For the text-containing cell, return its midpoint in [X, Y] coordinate format. 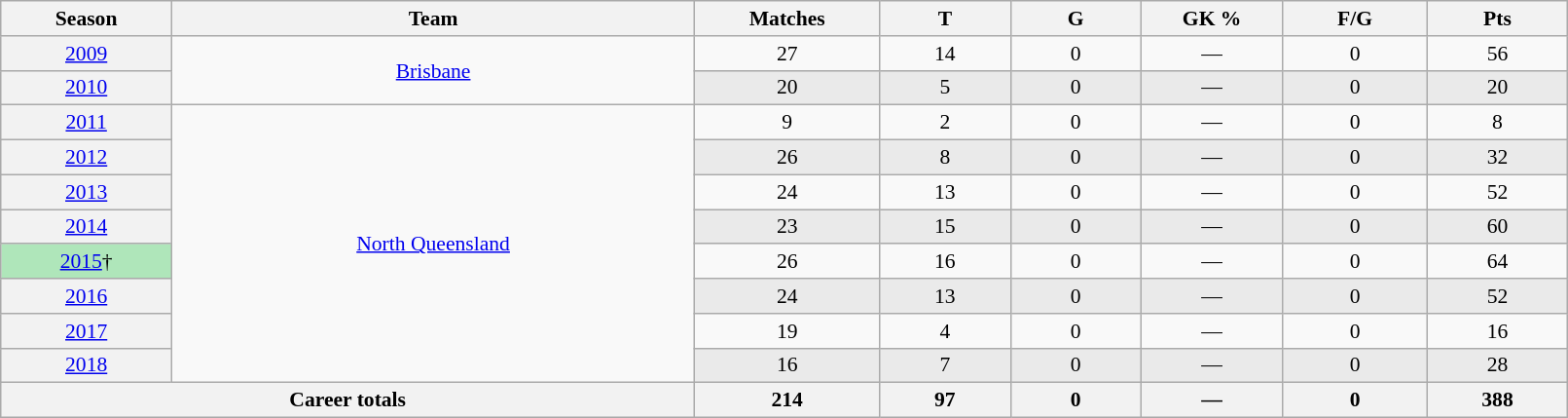
4 [945, 331]
GK % [1212, 19]
2016 [87, 296]
2013 [87, 192]
Career totals [348, 400]
2018 [87, 365]
2014 [87, 227]
2 [945, 123]
388 [1497, 400]
North Queensland [434, 244]
19 [787, 331]
Season [87, 19]
14 [945, 54]
Brisbane [434, 70]
60 [1497, 227]
T [945, 19]
56 [1497, 54]
32 [1497, 158]
15 [945, 227]
Team [434, 19]
Pts [1497, 19]
2012 [87, 158]
2017 [87, 331]
G [1076, 19]
23 [787, 227]
F/G [1355, 19]
27 [787, 54]
2009 [87, 54]
5 [945, 88]
2011 [87, 123]
64 [1497, 262]
Matches [787, 19]
97 [945, 400]
28 [1497, 365]
214 [787, 400]
2010 [87, 88]
9 [787, 123]
7 [945, 365]
2015† [87, 262]
